Pinpoint the cell where the given text exists, returning its [x, y] midpoint coordinate. 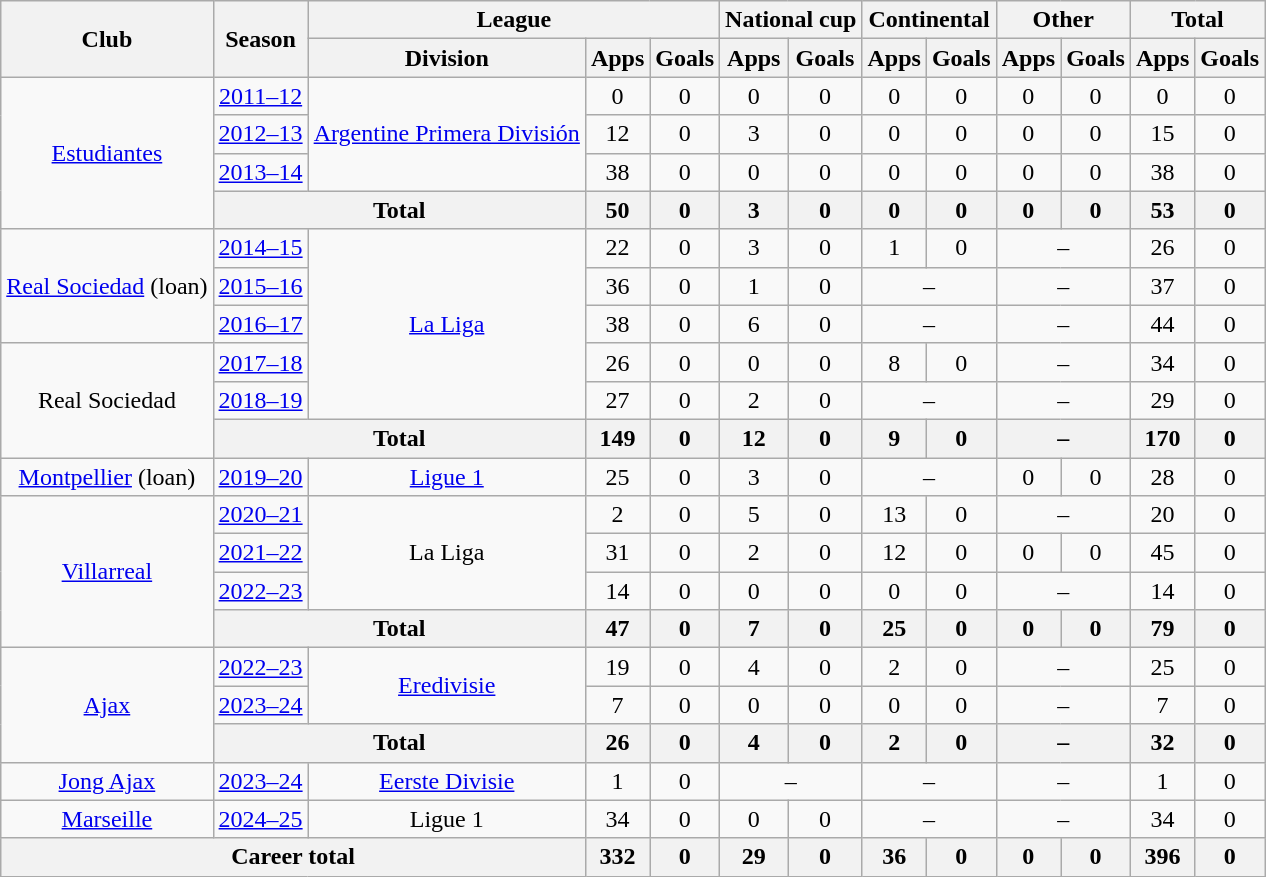
2024–25 [260, 819]
20 [1162, 515]
6 [754, 324]
5 [754, 515]
Argentine Primera División [446, 134]
2014–15 [260, 248]
170 [1162, 438]
Season [260, 39]
2012–13 [260, 134]
15 [1162, 134]
19 [617, 667]
Career total [294, 857]
Marseille [107, 819]
396 [1162, 857]
Jong Ajax [107, 781]
27 [617, 400]
Villarreal [107, 572]
Real Sociedad (loan) [107, 286]
Eredivisie [446, 686]
Montpellier (loan) [107, 477]
37 [1162, 286]
332 [617, 857]
2011–12 [260, 96]
2019–20 [260, 477]
2017–18 [260, 362]
Estudiantes [107, 153]
50 [617, 210]
2020–21 [260, 515]
32 [1162, 743]
149 [617, 438]
2016–17 [260, 324]
53 [1162, 210]
Division [446, 58]
22 [617, 248]
9 [894, 438]
2015–16 [260, 286]
31 [617, 553]
National cup [791, 20]
Eerste Divisie [446, 781]
Continental [929, 20]
2018–19 [260, 400]
Club [107, 39]
8 [894, 362]
44 [1162, 324]
League [514, 20]
2013–14 [260, 172]
Real Sociedad [107, 400]
45 [1162, 553]
2021–22 [260, 553]
79 [1162, 629]
28 [1162, 477]
13 [894, 515]
Other [1063, 20]
Ajax [107, 705]
47 [617, 629]
